Scan for the cell matching the given text and deliver its [X, Y] coordinate at center. 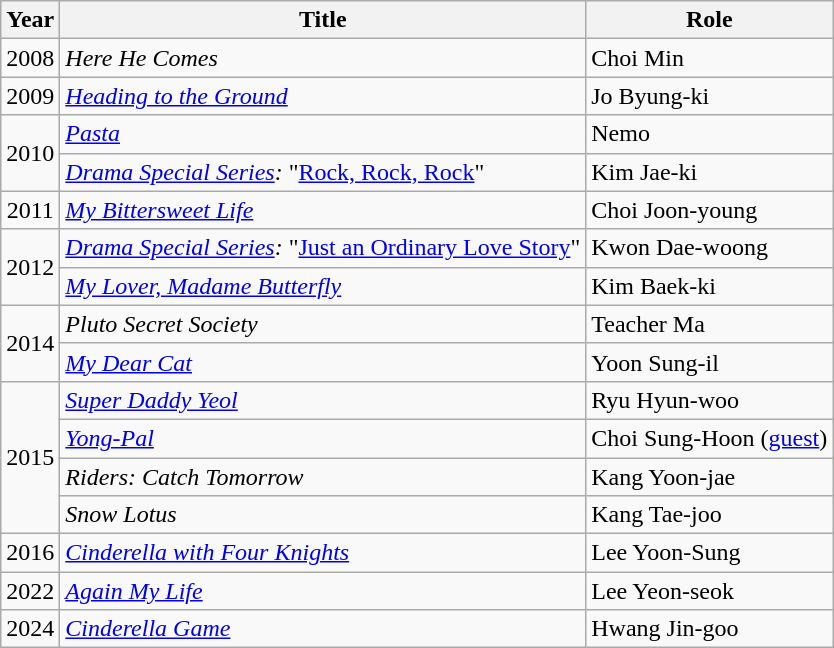
Kwon Dae-woong [710, 248]
Year [30, 20]
Kim Jae-ki [710, 172]
2022 [30, 591]
Pasta [323, 134]
Role [710, 20]
2024 [30, 629]
Title [323, 20]
Heading to the Ground [323, 96]
2008 [30, 58]
Choi Joon-young [710, 210]
2012 [30, 267]
Kim Baek-ki [710, 286]
Yoon Sung-il [710, 362]
2014 [30, 343]
Kang Tae-joo [710, 515]
My Lover, Madame Butterfly [323, 286]
Ryu Hyun-woo [710, 400]
Choi Min [710, 58]
Drama Special Series: "Just an Ordinary Love Story" [323, 248]
Jo Byung-ki [710, 96]
Kang Yoon-jae [710, 477]
Snow Lotus [323, 515]
Yong-Pal [323, 438]
Here He Comes [323, 58]
Cinderella with Four Knights [323, 553]
Again My Life [323, 591]
2016 [30, 553]
Pluto Secret Society [323, 324]
Super Daddy Yeol [323, 400]
Drama Special Series: "Rock, Rock, Rock" [323, 172]
2009 [30, 96]
Teacher Ma [710, 324]
Nemo [710, 134]
Cinderella Game [323, 629]
My Dear Cat [323, 362]
My Bittersweet Life [323, 210]
Hwang Jin-goo [710, 629]
Lee Yeon-seok [710, 591]
2011 [30, 210]
Riders: Catch Tomorrow [323, 477]
Choi Sung-Hoon (guest) [710, 438]
2015 [30, 457]
Lee Yoon-Sung [710, 553]
2010 [30, 153]
